Search for the cell housing the specified text and yield its [X, Y] center coordinate. 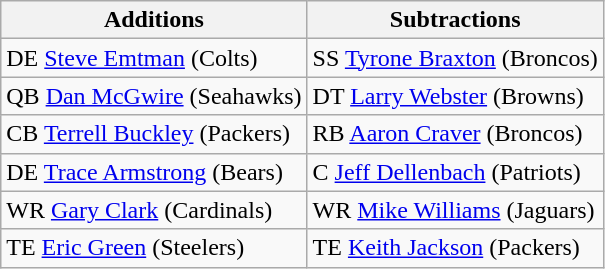
TE Eric Green (Steelers) [154, 248]
DT Larry Webster (Browns) [455, 96]
TE Keith Jackson (Packers) [455, 248]
RB Aaron Craver (Broncos) [455, 134]
SS Tyrone Braxton (Broncos) [455, 58]
WR Gary Clark (Cardinals) [154, 210]
DE Trace Armstrong (Bears) [154, 172]
WR Mike Williams (Jaguars) [455, 210]
CB Terrell Buckley (Packers) [154, 134]
DE Steve Emtman (Colts) [154, 58]
C Jeff Dellenbach (Patriots) [455, 172]
Additions [154, 20]
QB Dan McGwire (Seahawks) [154, 96]
Subtractions [455, 20]
